Determine the [x, y] coordinate at the center of the cell enclosing the given text.  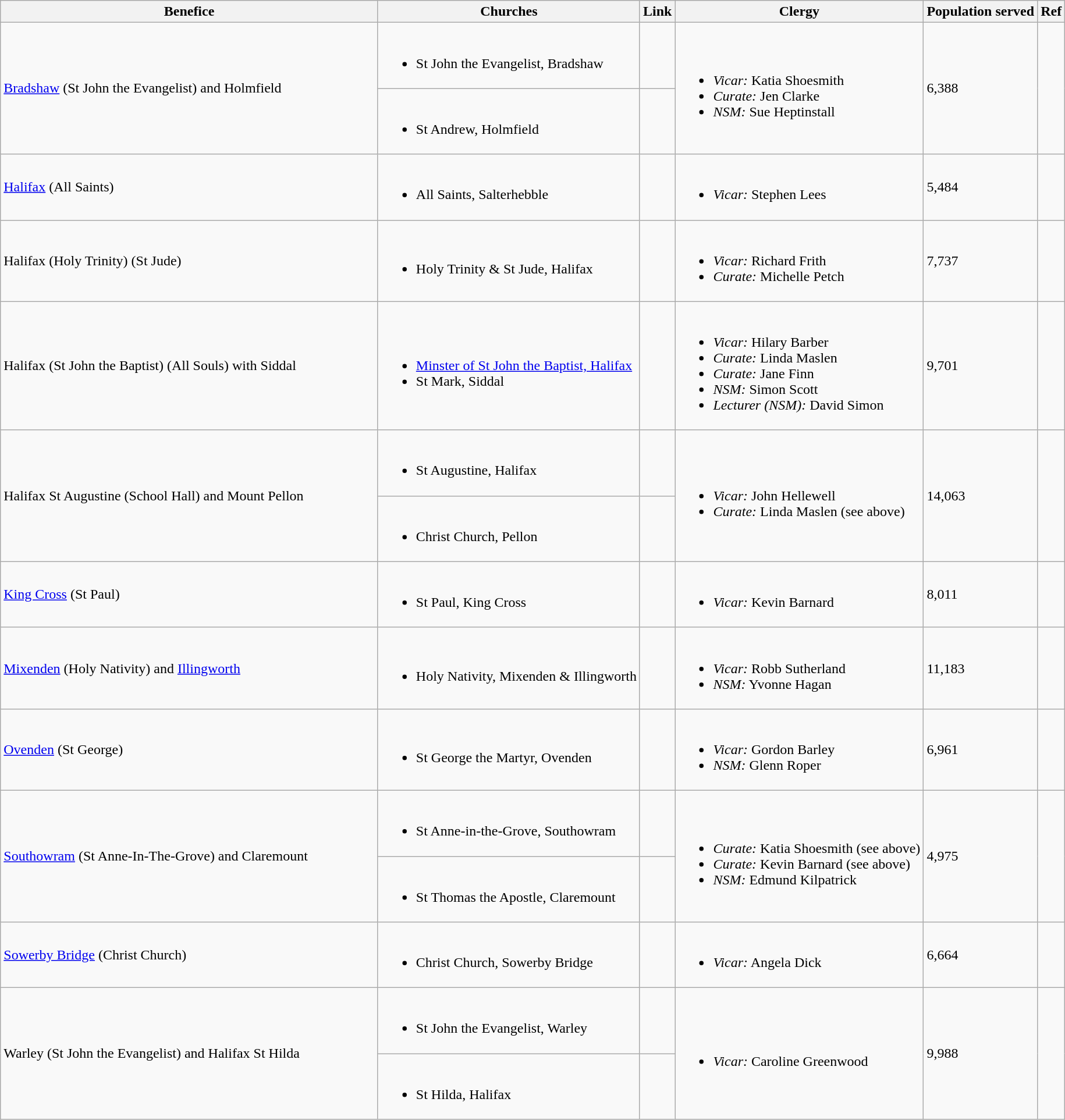
St Hilda, Halifax [509, 1087]
Population served [981, 12]
St George the Martyr, Ovenden [509, 749]
Vicar: Hilary BarberCurate: Linda MaslenCurate: Jane FinnNSM: Simon ScottLecturer (NSM): David Simon [800, 365]
14,063 [981, 496]
4,975 [981, 856]
8,011 [981, 595]
Halifax (St John the Baptist) (All Souls) with Siddal [190, 365]
7,737 [981, 261]
St John the Evangelist, Warley [509, 1021]
Vicar: Richard FrithCurate: Michelle Petch [800, 261]
6,388 [981, 88]
6,961 [981, 749]
St John the Evangelist, Bradshaw [509, 56]
6,664 [981, 955]
Sowerby Bridge (Christ Church) [190, 955]
Halifax (All Saints) [190, 187]
Halifax (Holy Trinity) (St Jude) [190, 261]
Ref [1051, 12]
St Anne-in-the-Grove, Southowram [509, 823]
Southowram (St Anne-In-The-Grove) and Claremount [190, 856]
Vicar: Katia ShoesmithCurate: Jen ClarkeNSM: Sue Heptinstall [800, 88]
11,183 [981, 668]
Benefice [190, 12]
Holy Nativity, Mixenden & Illingworth [509, 668]
Churches [509, 12]
Christ Church, Sowerby Bridge [509, 955]
Mixenden (Holy Nativity) and Illingworth [190, 668]
Curate: Katia Shoesmith (see above)Curate: Kevin Barnard (see above)NSM: Edmund Kilpatrick [800, 856]
Clergy [800, 12]
Minster of St John the Baptist, HalifaxSt Mark, Siddal [509, 365]
Link [657, 12]
Warley (St John the Evangelist) and Halifax St Hilda [190, 1054]
Vicar: Robb SutherlandNSM: Yvonne Hagan [800, 668]
St Andrew, Holmfield [509, 121]
Christ Church, Pellon [509, 528]
9,988 [981, 1054]
King Cross (St Paul) [190, 595]
Vicar: Angela Dick [800, 955]
Vicar: John HellewellCurate: Linda Maslen (see above) [800, 496]
Holy Trinity & St Jude, Halifax [509, 261]
9,701 [981, 365]
St Thomas the Apostle, Claremount [509, 889]
Ovenden (St George) [190, 749]
Vicar: Caroline Greenwood [800, 1054]
All Saints, Salterhebble [509, 187]
Vicar: Gordon BarleyNSM: Glenn Roper [800, 749]
St Augustine, Halifax [509, 463]
St Paul, King Cross [509, 595]
5,484 [981, 187]
Vicar: Kevin Barnard [800, 595]
Halifax St Augustine (School Hall) and Mount Pellon [190, 496]
Vicar: Stephen Lees [800, 187]
Bradshaw (St John the Evangelist) and Holmfield [190, 88]
